For the text-containing cell, return its midpoint in [X, Y] coordinate format. 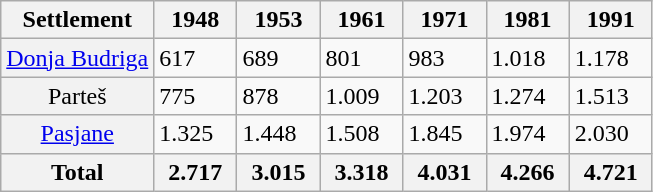
1.508 [362, 134]
1.203 [444, 96]
1.274 [528, 96]
1991 [610, 20]
1.845 [444, 134]
983 [444, 58]
1948 [196, 20]
1.009 [362, 96]
3.015 [278, 172]
Donja Budriga [78, 58]
878 [278, 96]
1.974 [528, 134]
1.513 [610, 96]
Parteš [78, 96]
2.717 [196, 172]
3.318 [362, 172]
1961 [362, 20]
1.448 [278, 134]
Pasjane [78, 134]
617 [196, 58]
1.178 [610, 58]
2.030 [610, 134]
1981 [528, 20]
4.031 [444, 172]
1.018 [528, 58]
Settlement [78, 20]
689 [278, 58]
4.266 [528, 172]
Total [78, 172]
4.721 [610, 172]
1.325 [196, 134]
775 [196, 96]
801 [362, 58]
1953 [278, 20]
1971 [444, 20]
